Identify which cell holds the provided text, then report its (x, y) central coordinate. 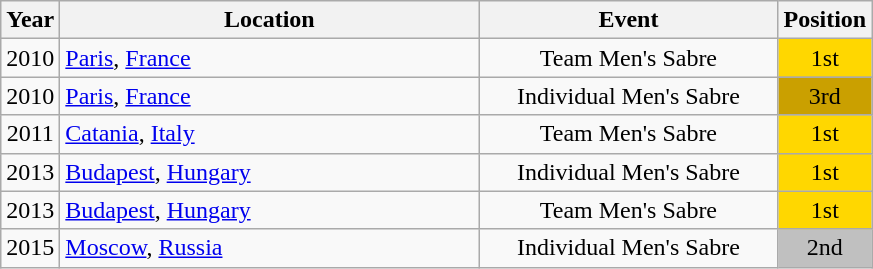
2nd (825, 248)
Location (270, 20)
2015 (30, 248)
Event (628, 20)
Moscow, Russia (270, 248)
2011 (30, 134)
Year (30, 20)
Position (825, 20)
Catania, Italy (270, 134)
3rd (825, 96)
